From the cell containing the given text, extract its center point as [X, Y] coordinate. 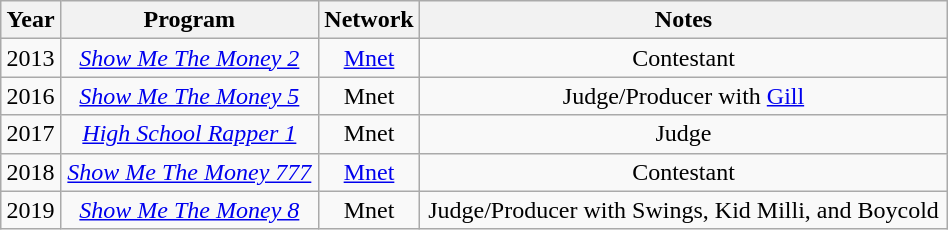
Notes [684, 20]
2013 [31, 58]
High School Rapper 1 [189, 134]
2017 [31, 134]
Show Me The Money 8 [189, 210]
Judge/Producer with Swings, Kid Milli, and Boycold [684, 210]
Year [31, 20]
Program [189, 20]
Show Me The Money 5 [189, 96]
Judge/Producer with Gill [684, 96]
2018 [31, 172]
Show Me The Money 2 [189, 58]
2016 [31, 96]
Judge [684, 134]
2019 [31, 210]
Show Me The Money 777 [189, 172]
Network [368, 20]
